Determine the [X, Y] coordinate at the center of the cell enclosing the given text.  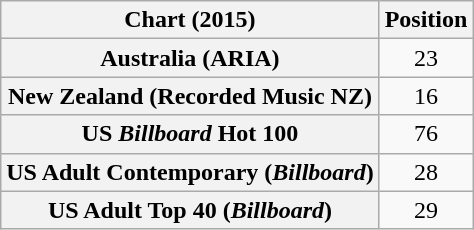
US Adult Contemporary (Billboard) [190, 172]
Position [426, 20]
28 [426, 172]
29 [426, 210]
US Adult Top 40 (Billboard) [190, 210]
New Zealand (Recorded Music NZ) [190, 96]
Australia (ARIA) [190, 58]
16 [426, 96]
Chart (2015) [190, 20]
US Billboard Hot 100 [190, 134]
23 [426, 58]
76 [426, 134]
